Extract the [x, y] coordinate from the center of the cell holding the provided text.  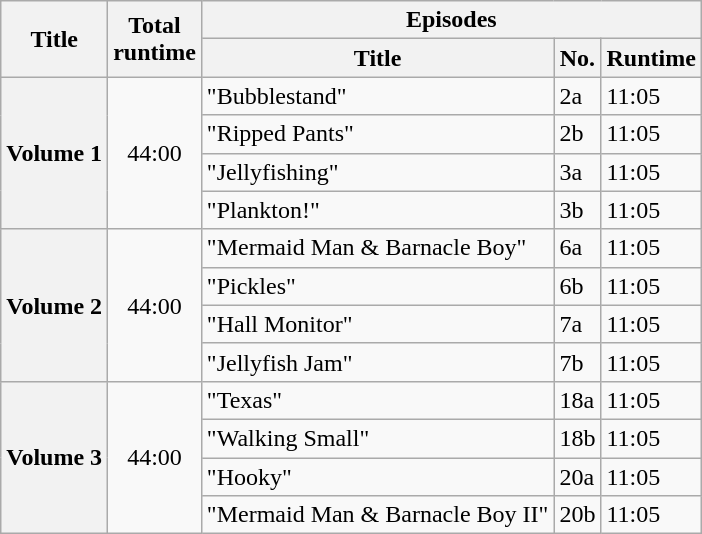
Volume 1 [54, 153]
"Hall Monitor" [378, 324]
2b [578, 134]
"Hooky" [378, 477]
6a [578, 248]
18b [578, 438]
2a [578, 96]
18a [578, 400]
7a [578, 324]
"Pickles" [378, 286]
"Ripped Pants" [378, 134]
"Bubblestand" [378, 96]
20b [578, 515]
"Walking Small" [378, 438]
Runtime [651, 58]
3a [578, 172]
Totalruntime [155, 39]
Volume 2 [54, 305]
Episodes [451, 20]
20a [578, 477]
"Plankton!" [378, 210]
"Mermaid Man & Barnacle Boy" [378, 248]
"Mermaid Man & Barnacle Boy II" [378, 515]
"Jellyfishing" [378, 172]
3b [578, 210]
"Jellyfish Jam" [378, 362]
6b [578, 286]
Volume 3 [54, 457]
No. [578, 58]
7b [578, 362]
"Texas" [378, 400]
